Return the (X, Y) coordinate for the center point of the cell that contains the specified text.  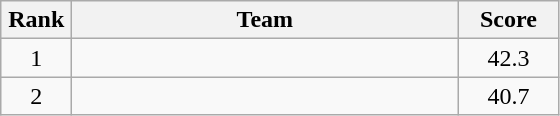
1 (36, 58)
Rank (36, 20)
2 (36, 96)
42.3 (508, 58)
Team (265, 20)
40.7 (508, 96)
Score (508, 20)
